Extract the (X, Y) coordinate from the center of the cell holding the provided text.  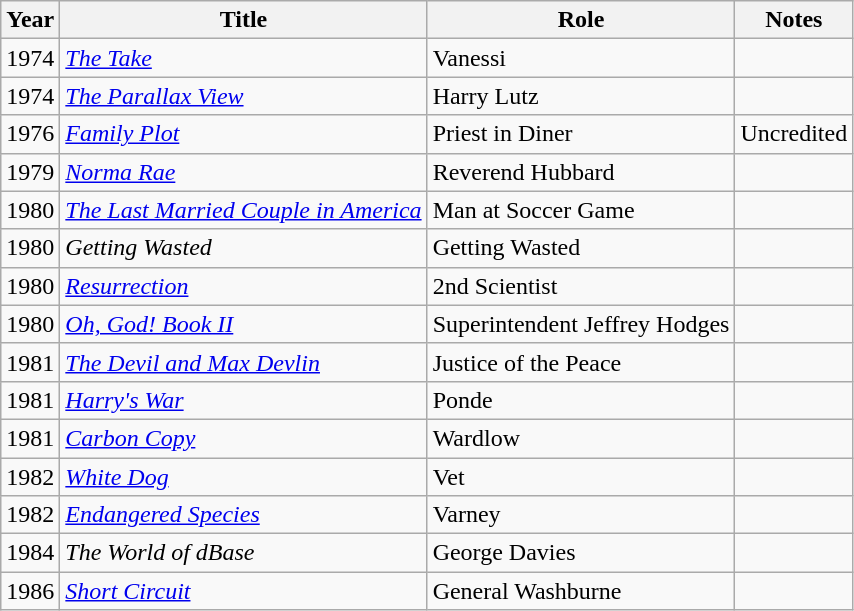
Priest in Diner (581, 134)
George Davies (581, 553)
2nd Scientist (581, 286)
Norma Rae (244, 172)
Uncredited (794, 134)
Notes (794, 20)
Superintendent Jeffrey Hodges (581, 324)
The Last Married Couple in America (244, 210)
Title (244, 20)
1979 (30, 172)
Carbon Copy (244, 438)
Family Plot (244, 134)
Role (581, 20)
General Washburne (581, 591)
The Devil and Max Devlin (244, 362)
Vanessi (581, 58)
Oh, God! Book II (244, 324)
Resurrection (244, 286)
The Take (244, 58)
Short Circuit (244, 591)
Varney (581, 515)
1984 (30, 553)
White Dog (244, 477)
The World of dBase (244, 553)
Wardlow (581, 438)
Man at Soccer Game (581, 210)
Harry's War (244, 400)
Justice of the Peace (581, 362)
1986 (30, 591)
Ponde (581, 400)
Year (30, 20)
Reverend Hubbard (581, 172)
Harry Lutz (581, 96)
Vet (581, 477)
1976 (30, 134)
The Parallax View (244, 96)
Endangered Species (244, 515)
